Scan for the cell matching the given text and deliver its (x, y) coordinate at center. 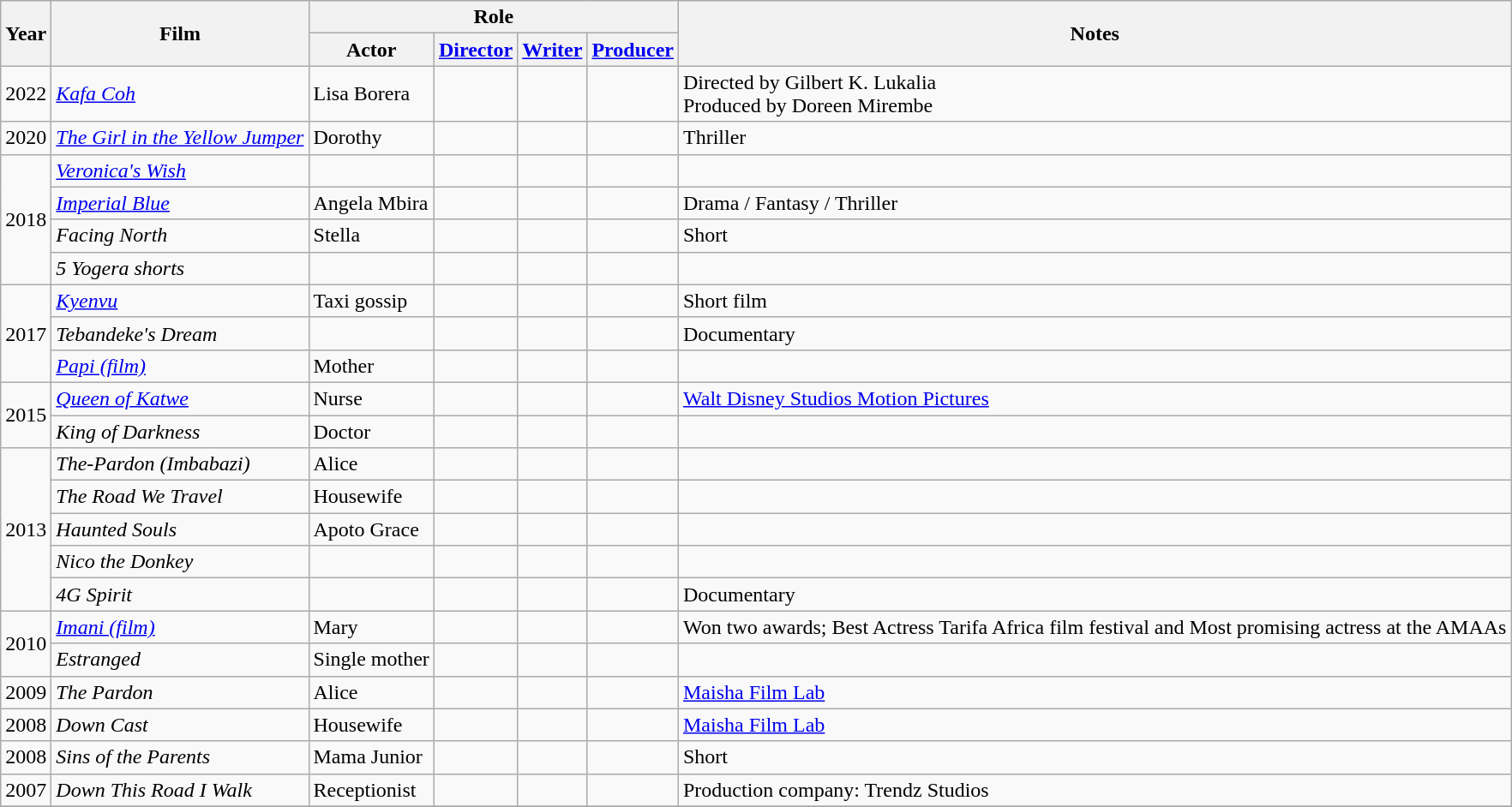
2010 (26, 643)
Receptionist (371, 790)
2020 (26, 138)
2017 (26, 333)
Won two awards; Best Actress Tarifa Africa film festival and Most promising actress at the AMAAs (1094, 627)
Estranged (180, 660)
2022 (26, 94)
Single mother (371, 660)
2013 (26, 529)
Tebandeke's Dream (180, 333)
Writer (552, 50)
5 Yogera shorts (180, 268)
Short film (1094, 301)
2015 (26, 415)
Nurse (371, 398)
Doctor (371, 431)
2007 (26, 790)
Production company: Trendz Studios (1094, 790)
Kyenvu (180, 301)
Down Cast (180, 725)
4G Spirit (180, 595)
Facing North (180, 236)
Taxi gossip (371, 301)
Walt Disney Studios Motion Pictures (1094, 398)
Dorothy (371, 138)
The Road We Travel (180, 497)
King of Darkness (180, 431)
Lisa Borera (371, 94)
Stella (371, 236)
The Pardon (180, 692)
Nico the Donkey (180, 562)
Mary (371, 627)
The Girl in the Yellow Jumper (180, 138)
Angela Mbira (371, 203)
Directed by Gilbert K. Lukalia Produced by Doreen Mirembe (1094, 94)
Director (475, 50)
Notes (1094, 33)
Mother (371, 366)
The-Pardon (Imbabazi) (180, 464)
Drama / Fantasy / Thriller (1094, 203)
Kafa Coh (180, 94)
Mama Junior (371, 757)
2009 (26, 692)
Papi (film) (180, 366)
Down This Road I Walk (180, 790)
Veronica's Wish (180, 170)
Sins of the Parents (180, 757)
Thriller (1094, 138)
Imperial Blue (180, 203)
Role (494, 17)
Year (26, 33)
Actor (371, 50)
Film (180, 33)
Haunted Souls (180, 529)
Apoto Grace (371, 529)
2018 (26, 219)
Producer (633, 50)
Queen of Katwe (180, 398)
Imani (film) (180, 627)
